Output the [X, Y] coordinate of the center of the cell containing the given text.  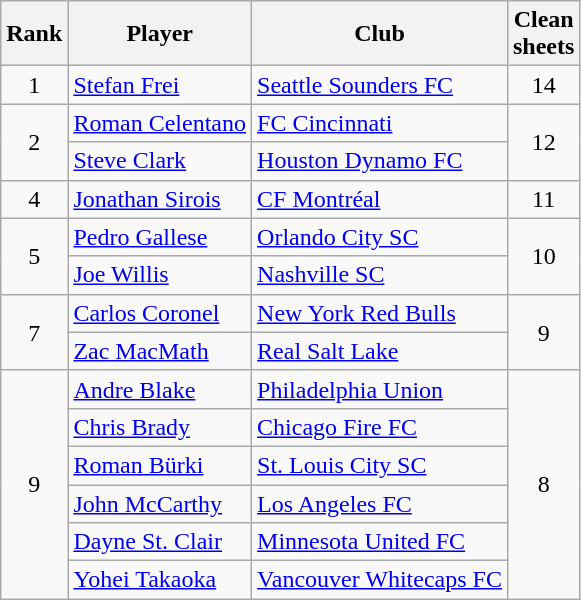
John McCarthy [160, 503]
5 [34, 256]
Philadelphia Union [380, 389]
Roman Bürki [160, 465]
Roman Celentano [160, 123]
Player [160, 34]
Andre Blake [160, 389]
Vancouver Whitecaps FC [380, 580]
Steve Clark [160, 161]
Houston Dynamo FC [380, 161]
14 [543, 85]
Dayne St. Clair [160, 542]
8 [543, 484]
Club [380, 34]
Minnesota United FC [380, 542]
7 [34, 332]
Orlando City SC [380, 237]
12 [543, 142]
Carlos Coronel [160, 313]
4 [34, 199]
New York Red Bulls [380, 313]
St. Louis City SC [380, 465]
11 [543, 199]
FC Cincinnati [380, 123]
1 [34, 85]
Stefan Frei [160, 85]
Real Salt Lake [380, 351]
Cleansheets [543, 34]
Pedro Gallese [160, 237]
Nashville SC [380, 275]
CF Montréal [380, 199]
2 [34, 142]
Jonathan Sirois [160, 199]
Seattle Sounders FC [380, 85]
Rank [34, 34]
Chris Brady [160, 427]
Chicago Fire FC [380, 427]
Joe Willis [160, 275]
Yohei Takaoka [160, 580]
Zac MacMath [160, 351]
10 [543, 256]
Los Angeles FC [380, 503]
